Capture the cell that displays the provided text and extract its [x, y] central coordinate. 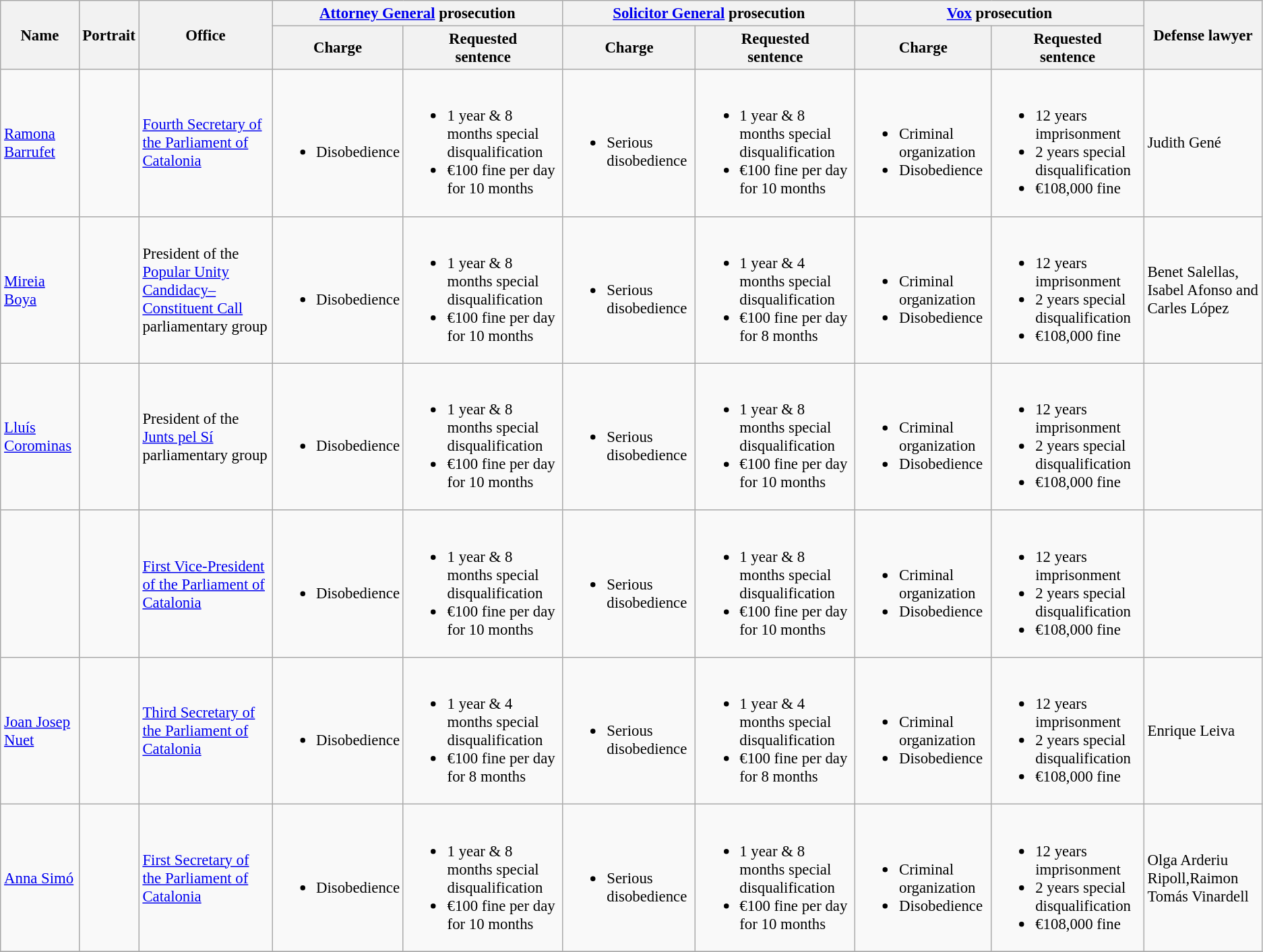
Ramona Barrufet [40, 143]
Joan Josep Nuet [40, 731]
Defense lawyer [1202, 35]
Name [40, 35]
Solicitor General prosecution [709, 13]
Vox prosecution [999, 13]
Enrique Leiva [1202, 731]
Third Secretary of the Parliament of Catalonia [206, 731]
Olga Arderiu Ripoll,Raimon Tomás Vinardell [1202, 878]
Anna Simó [40, 878]
Mireia Boya [40, 290]
President of the Popular Unity Candidacy–Constituent Call parliamentary group [206, 290]
Fourth Secretary of the Parliament of Catalonia [206, 143]
President of the Junts pel Sí parliamentary group [206, 437]
Lluís Corominas [40, 437]
First Secretary of the Parliament of Catalonia [206, 878]
Office [206, 35]
Benet Salellas, Isabel Afonso and Carles López [1202, 290]
Judith Gené [1202, 143]
Portrait [109, 35]
Attorney General prosecution [418, 13]
First Vice-President of the Parliament of Catalonia [206, 584]
